Output the [X, Y] coordinate of the center of the cell containing the given text.  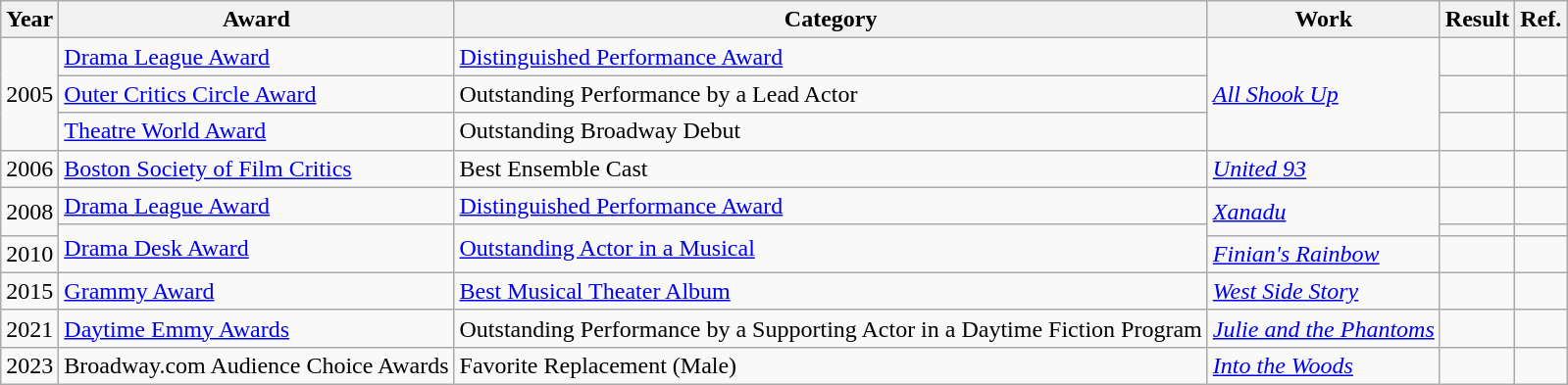
Julie and the Phantoms [1324, 328]
Work [1324, 20]
Finian's Rainbow [1324, 254]
Daytime Emmy Awards [257, 328]
2008 [29, 212]
Award [257, 20]
Category [831, 20]
Into the Woods [1324, 365]
Grammy Award [257, 291]
Favorite Replacement (Male) [831, 365]
Best Musical Theater Album [831, 291]
Theatre World Award [257, 131]
Outstanding Actor in a Musical [831, 249]
Outer Critics Circle Award [257, 94]
Result [1477, 20]
Xanadu [1324, 212]
All Shook Up [1324, 94]
United 93 [1324, 168]
Drama Desk Award [257, 249]
Ref. [1542, 20]
2010 [29, 254]
2015 [29, 291]
Broadway.com Audience Choice Awards [257, 365]
Outstanding Broadway Debut [831, 131]
West Side Story [1324, 291]
Boston Society of Film Critics [257, 168]
Outstanding Performance by a Supporting Actor in a Daytime Fiction Program [831, 328]
2023 [29, 365]
2021 [29, 328]
Best Ensemble Cast [831, 168]
2005 [29, 94]
2006 [29, 168]
Outstanding Performance by a Lead Actor [831, 94]
Year [29, 20]
